Provide the [x, y] coordinate of the cell's center where the given text is located.  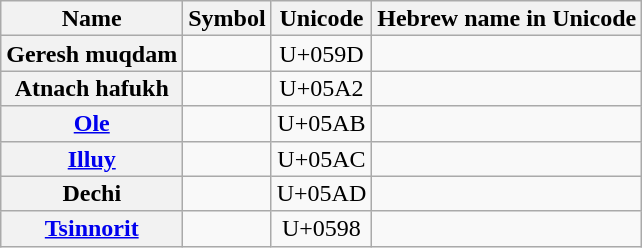
Atnach hafukh [92, 88]
U+05A2 [322, 88]
Geresh muqdam [92, 54]
Illuy [92, 158]
U+05AD [322, 194]
Symbol [227, 18]
Dechi [92, 194]
Name [92, 18]
Ole [92, 124]
Tsinnorit [92, 228]
U+0598 [322, 228]
U+059D [322, 54]
U+05AB [322, 124]
Hebrew name in Unicode [507, 18]
Unicode [322, 18]
U+05AC [322, 158]
